Determine the [X, Y] coordinate at the center of the cell enclosing the given text.  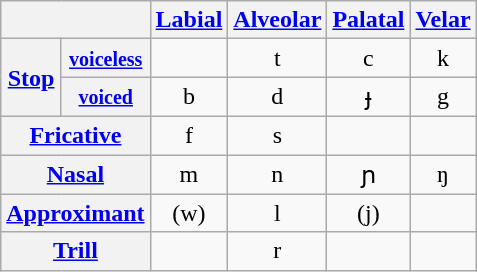
Stop [32, 78]
Trill [76, 251]
Palatal [368, 20]
voiceless [106, 58]
k [443, 58]
m [189, 174]
(j) [368, 213]
t [278, 58]
voiced [106, 97]
r [278, 251]
ɲ [368, 174]
c [368, 58]
Labial [189, 20]
(w) [189, 213]
b [189, 97]
g [443, 97]
s [278, 135]
ŋ [443, 174]
f [189, 135]
Nasal [76, 174]
n [278, 174]
ɟ [368, 97]
Approximant [76, 213]
d [278, 97]
l [278, 213]
Fricative [76, 135]
Alveolar [278, 20]
Velar [443, 20]
